Identify which cell holds the provided text, then report its [x, y] central coordinate. 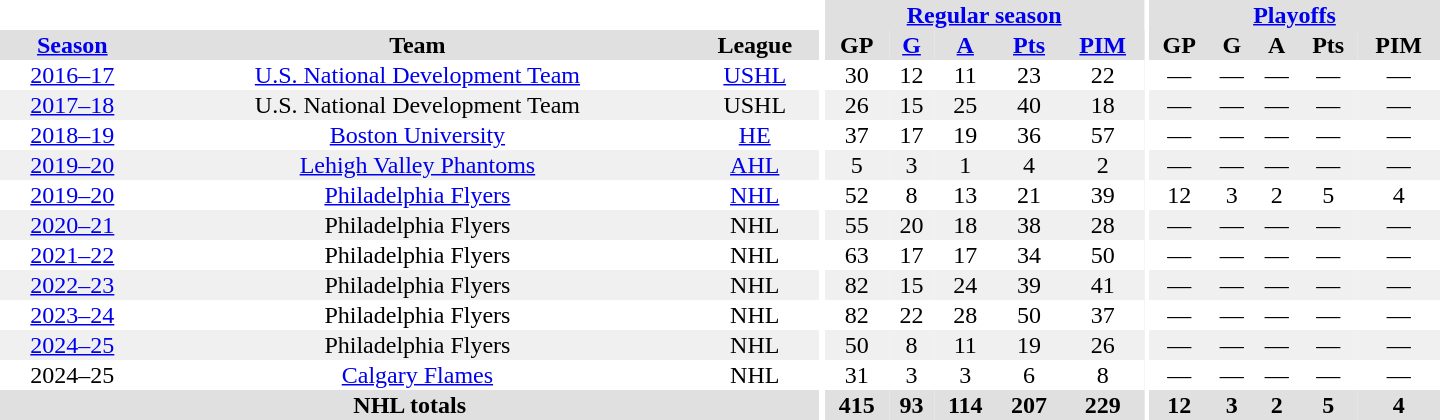
38 [1030, 225]
Calgary Flames [418, 375]
2020–21 [72, 225]
2022–23 [72, 285]
AHL [754, 165]
2016–17 [72, 75]
Boston University [418, 135]
13 [966, 195]
Lehigh Valley Phantoms [418, 165]
Season [72, 45]
55 [856, 225]
League [754, 45]
20 [912, 225]
2021–22 [72, 255]
63 [856, 255]
30 [856, 75]
Playoffs [1294, 15]
Regular season [984, 15]
114 [966, 405]
21 [1030, 195]
40 [1030, 105]
34 [1030, 255]
1 [966, 165]
2018–19 [72, 135]
36 [1030, 135]
HE [754, 135]
2017–18 [72, 105]
25 [966, 105]
57 [1102, 135]
6 [1030, 375]
31 [856, 375]
415 [856, 405]
2023–24 [72, 315]
207 [1030, 405]
52 [856, 195]
41 [1102, 285]
Team [418, 45]
24 [966, 285]
23 [1030, 75]
93 [912, 405]
NHL totals [410, 405]
229 [1102, 405]
